Identify which cell holds the provided text, then report its (x, y) central coordinate. 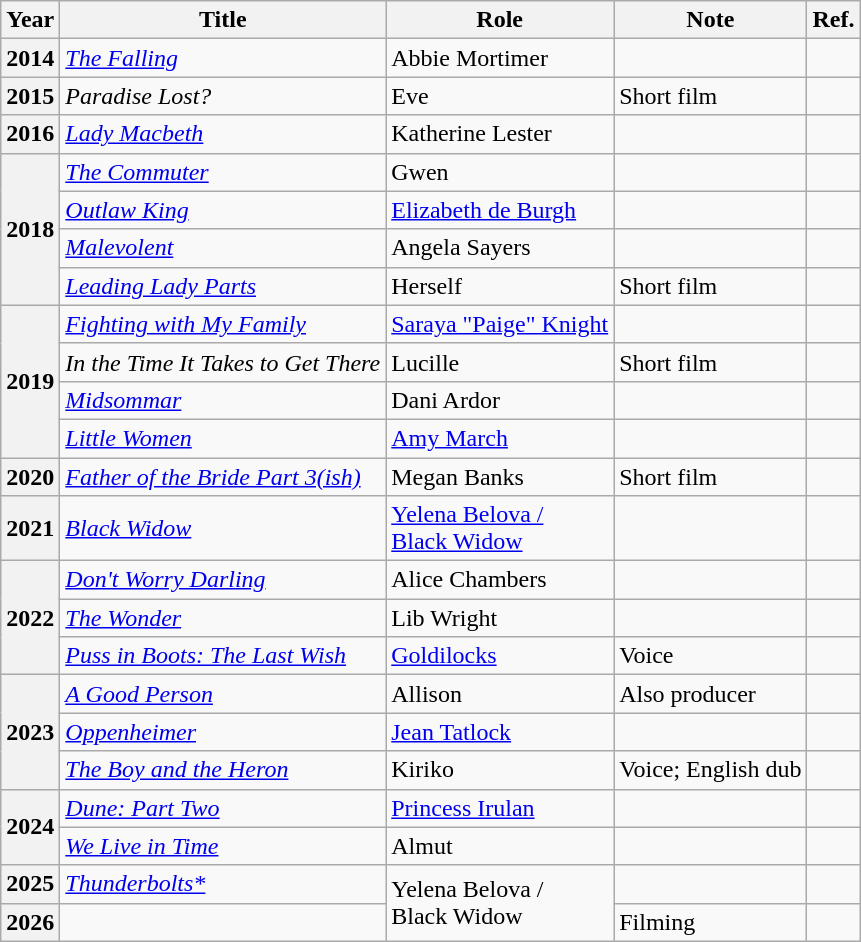
Father of the Bride Part 3(ish) (223, 477)
Lucille (500, 362)
The Commuter (223, 172)
In the Time It Takes to Get There (223, 362)
Voice; English dub (710, 770)
Outlaw King (223, 210)
Elizabeth de Burgh (500, 210)
The Wonder (223, 618)
2016 (30, 134)
Dune: Part Two (223, 808)
Role (500, 20)
Princess Irulan (500, 808)
Gwen (500, 172)
2022 (30, 618)
Don't Worry Darling (223, 580)
Oppenheimer (223, 732)
Also producer (710, 694)
We Live in Time (223, 846)
Herself (500, 286)
Kiriko (500, 770)
Midsommar (223, 400)
Filming (710, 922)
Eve (500, 96)
Angela Sayers (500, 248)
Alice Chambers (500, 580)
Puss in Boots: The Last Wish (223, 656)
Fighting with My Family (223, 324)
Note (710, 20)
2024 (30, 827)
Black Widow (223, 528)
2020 (30, 477)
2014 (30, 58)
2018 (30, 229)
Dani Ardor (500, 400)
Megan Banks (500, 477)
Year (30, 20)
Leading Lady Parts (223, 286)
Paradise Lost? (223, 96)
Ref. (834, 20)
2023 (30, 732)
Abbie Mortimer (500, 58)
Voice (710, 656)
Jean Tatlock (500, 732)
Title (223, 20)
A Good Person (223, 694)
Lady Macbeth (223, 134)
2025 (30, 884)
Lib Wright (500, 618)
Little Women (223, 438)
Amy March (500, 438)
2021 (30, 528)
The Falling (223, 58)
Almut (500, 846)
Allison (500, 694)
Saraya "Paige" Knight (500, 324)
2015 (30, 96)
Katherine Lester (500, 134)
The Boy and the Heron (223, 770)
Malevolent (223, 248)
Thunderbolts* (223, 884)
2019 (30, 381)
2026 (30, 922)
Goldilocks (500, 656)
